Scan for the cell matching the given text and deliver its (x, y) coordinate at center. 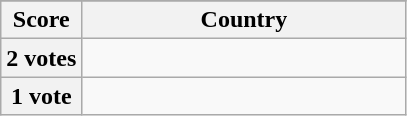
2 votes (42, 58)
1 vote (42, 96)
Country (244, 20)
Score (42, 20)
